Return (x, y) of the center of cell containing provided text 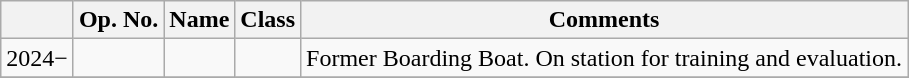
Former Boarding Boat. On station for training and evaluation. (604, 58)
Comments (604, 20)
Name (200, 20)
Op. No. (118, 20)
Class (268, 20)
2024− (38, 58)
